Detect which cell encompasses the target text, then output its (x, y) center coordinate. 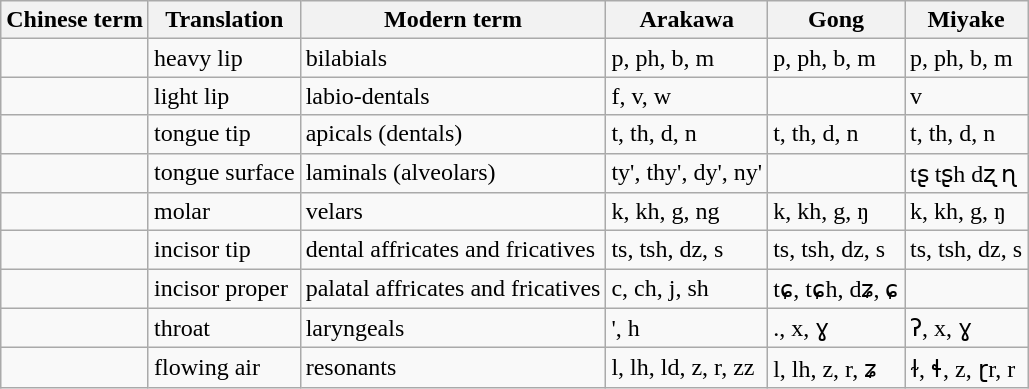
Arakawa (687, 20)
f, v, w (687, 96)
dental affricates and fricatives (453, 250)
v (966, 96)
molar (224, 212)
resonants (453, 368)
laminals (alveolars) (453, 173)
Gong (836, 20)
laryngeals (453, 328)
k, kh, g, ng (687, 212)
c, ch, j, sh (687, 289)
palatal affricates and fricatives (453, 289)
., x, ɣ (836, 328)
heavy lip (224, 58)
tɕ, tɕh, dʑ, ɕ (836, 289)
tongue tip (224, 134)
l, lh, z, r, ʑ (836, 368)
ty', thy', dy', ny' (687, 173)
Modern term (453, 20)
incisor tip (224, 250)
ʔ, x, ɣ (966, 328)
l, lh, ld, z, r, zz (687, 368)
flowing air (224, 368)
velars (453, 212)
throat (224, 328)
bilabials (453, 58)
Chinese term (75, 20)
', h (687, 328)
ɫ, ɬ, z, ɽr, r (966, 368)
labio-dentals (453, 96)
tongue surface (224, 173)
light lip (224, 96)
Miyake (966, 20)
tʂ tʂh dʐ ɳ (966, 173)
apicals (dentals) (453, 134)
incisor proper (224, 289)
Translation (224, 20)
